Extract the [x, y] coordinate from the center of the cell holding the provided text.  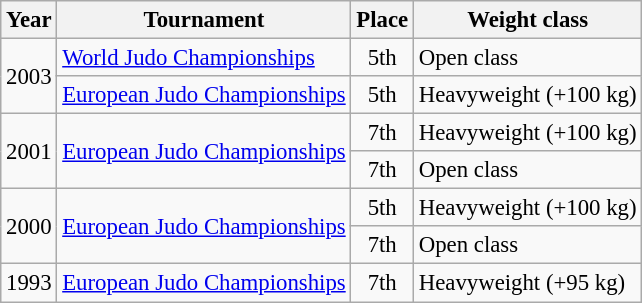
2001 [29, 152]
Tournament [204, 20]
Year [29, 20]
Place [382, 20]
1993 [29, 283]
2000 [29, 226]
Weight class [527, 20]
World Judo Championships [204, 58]
2003 [29, 76]
Heavyweight (+95 kg) [527, 283]
